Pinpoint the cell where the given text exists, returning its (x, y) midpoint coordinate. 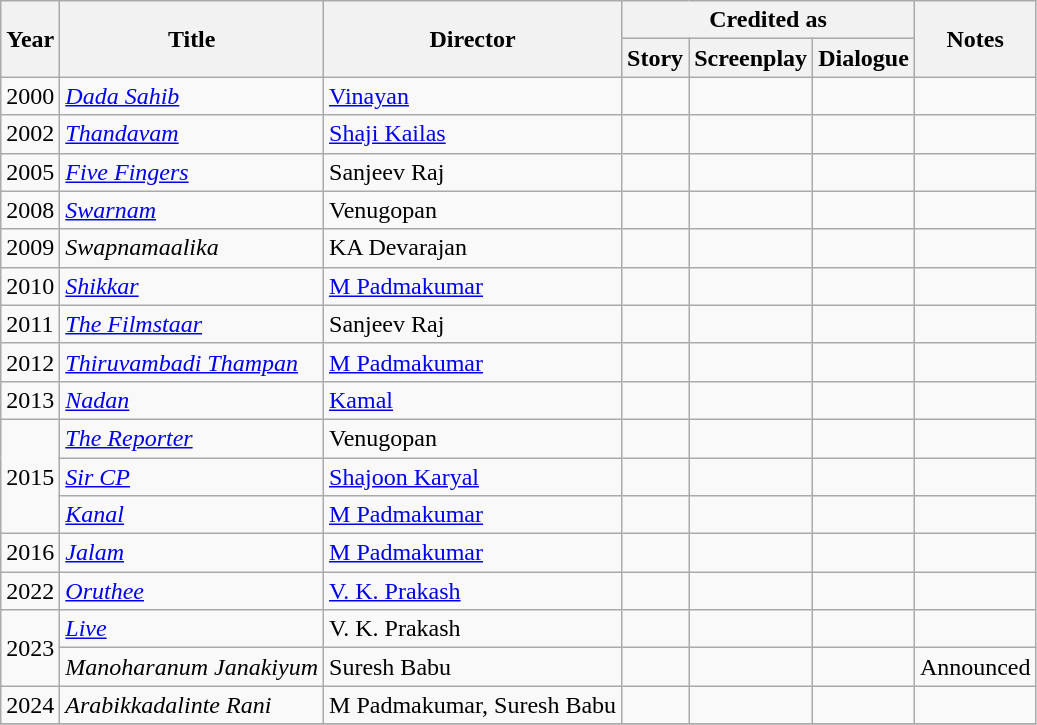
Nadan (192, 400)
Swapnamaalika (192, 248)
Announced (975, 667)
Story (656, 58)
Screenplay (751, 58)
2005 (30, 172)
2009 (30, 248)
2010 (30, 286)
Dialogue (864, 58)
Vinayan (473, 96)
Manoharanum Janakiyum (192, 667)
Arabikkadalinte Rani (192, 705)
Live (192, 629)
Title (192, 39)
Notes (975, 39)
2012 (30, 362)
2015 (30, 476)
Swarnam (192, 210)
2016 (30, 553)
Year (30, 39)
Director (473, 39)
2002 (30, 134)
Five Fingers (192, 172)
The Filmstaar (192, 324)
2011 (30, 324)
Suresh Babu (473, 667)
2008 (30, 210)
Kamal (473, 400)
KA Devarajan (473, 248)
Credited as (768, 20)
2023 (30, 648)
2013 (30, 400)
Thiruvambadi Thampan (192, 362)
Shikkar (192, 286)
Kanal (192, 515)
Thandavam (192, 134)
The Reporter (192, 438)
Dada Sahib (192, 96)
Shaji Kailas (473, 134)
Oruthee (192, 591)
Sir CP (192, 477)
M Padmakumar, Suresh Babu (473, 705)
Jalam (192, 553)
2000 (30, 96)
Shajoon Karyal (473, 477)
2024 (30, 705)
2022 (30, 591)
